Determine the (x, y) coordinate at the center of the cell enclosing the given text.  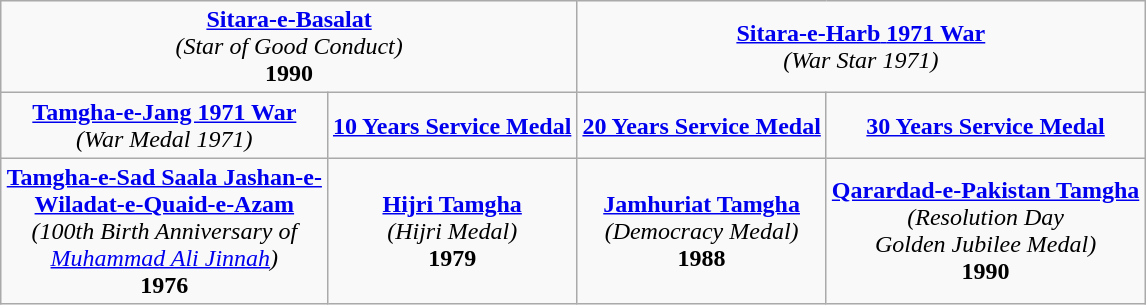
Qarardad-e-Pakistan Tamgha(Resolution DayGolden Jubilee Medal)1990 (985, 231)
Tamgha-e-Jang 1971 War(War Medal 1971) (164, 126)
Hijri Tamgha(Hijri Medal)1979 (452, 231)
Sitara-e-Basalat(Star of Good Conduct)1990 (289, 47)
10 Years Service Medal (452, 126)
20 Years Service Medal (702, 126)
Sitara-e-Harb 1971 War(War Star 1971) (861, 47)
Jamhuriat Tamgha(Democracy Medal)1988 (702, 231)
Tamgha-e-Sad Saala Jashan-e-Wiladat-e-Quaid-e-Azam(100th Birth Anniversary ofMuhammad Ali Jinnah)1976 (164, 231)
30 Years Service Medal (985, 126)
